Scan for the cell matching the given text and deliver its [X, Y] coordinate at center. 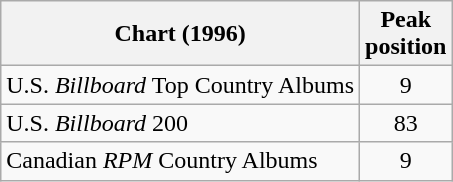
Canadian RPM Country Albums [180, 161]
83 [406, 123]
Chart (1996) [180, 34]
U.S. Billboard 200 [180, 123]
U.S. Billboard Top Country Albums [180, 85]
Peakposition [406, 34]
